Pinpoint the cell where the given text exists, returning its [X, Y] midpoint coordinate. 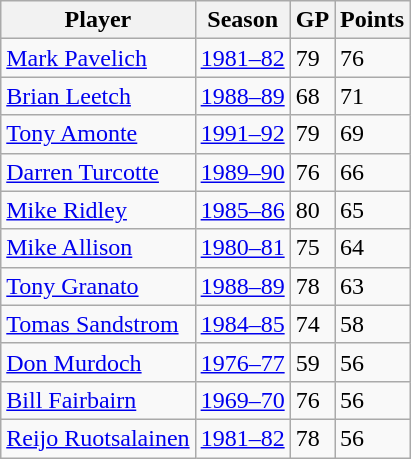
63 [372, 286]
59 [312, 362]
1984–85 [242, 324]
Season [242, 20]
1969–70 [242, 400]
1985–86 [242, 210]
Mark Pavelich [98, 58]
80 [312, 210]
1991–92 [242, 134]
58 [372, 324]
68 [312, 96]
Player [98, 20]
Mike Ridley [98, 210]
74 [312, 324]
75 [312, 248]
Mike Allison [98, 248]
1980–81 [242, 248]
GP [312, 20]
66 [372, 172]
Tony Granato [98, 286]
69 [372, 134]
64 [372, 248]
65 [372, 210]
71 [372, 96]
Tomas Sandstrom [98, 324]
Don Murdoch [98, 362]
Tony Amonte [98, 134]
Reijo Ruotsalainen [98, 438]
1989–90 [242, 172]
Points [372, 20]
1976–77 [242, 362]
Bill Fairbairn [98, 400]
Darren Turcotte [98, 172]
Brian Leetch [98, 96]
